Extract the [x, y] coordinate from the center of the cell holding the provided text.  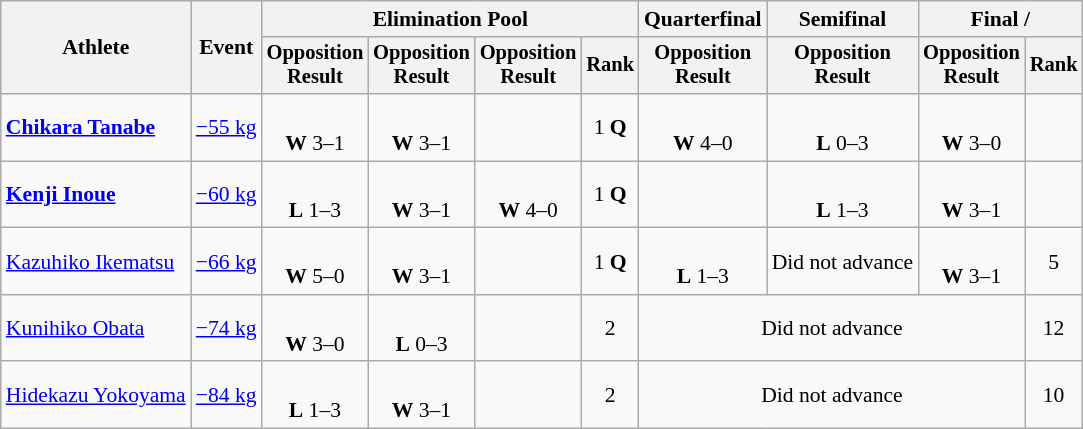
Event [226, 48]
W 5–0 [316, 262]
−60 kg [226, 194]
Chikara Tanabe [96, 128]
Elimination Pool [450, 19]
Hidekazu Yokoyama [96, 396]
Athlete [96, 48]
5 [1054, 262]
−66 kg [226, 262]
Kunihiko Obata [96, 328]
−74 kg [226, 328]
10 [1054, 396]
Final / [1000, 19]
Semifinal [843, 19]
12 [1054, 328]
Quarterfinal [703, 19]
Kazuhiko Ikematsu [96, 262]
−84 kg [226, 396]
−55 kg [226, 128]
Kenji Inoue [96, 194]
